Detect which cell encompasses the target text, then output its (X, Y) center coordinate. 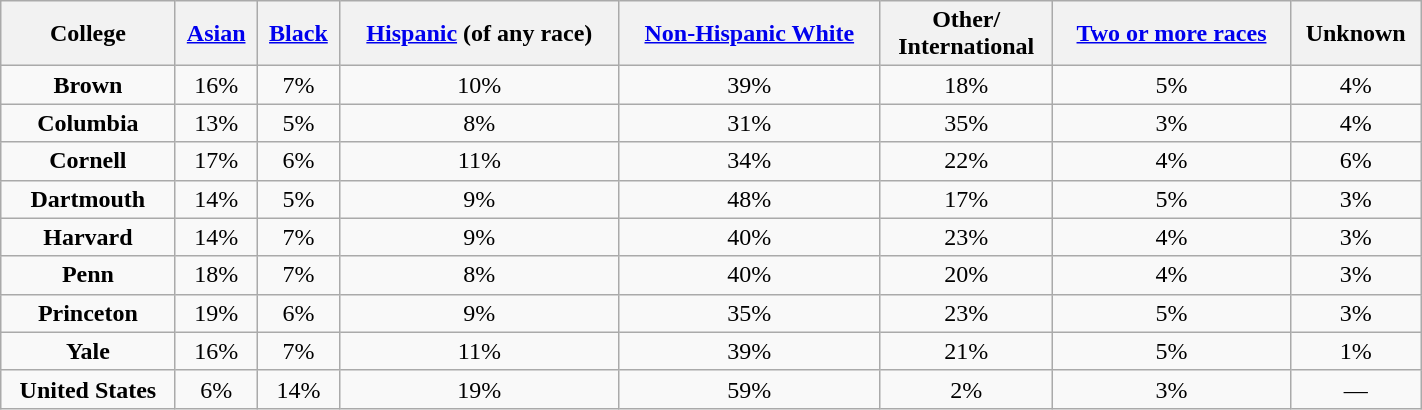
Unknown (1356, 34)
Hispanic (of any race) (480, 34)
22% (966, 161)
Dartmouth (88, 199)
Cornell (88, 161)
Black (298, 34)
Penn (88, 275)
20% (966, 275)
Other/International (966, 34)
Yale (88, 351)
Two or more races (1172, 34)
Asian (216, 34)
48% (749, 199)
59% (749, 389)
Non-Hispanic White (749, 34)
United States (88, 389)
21% (966, 351)
2% (966, 389)
13% (216, 123)
College (88, 34)
10% (480, 85)
1% (1356, 351)
31% (749, 123)
Columbia (88, 123)
— (1356, 389)
34% (749, 161)
Harvard (88, 237)
Brown (88, 85)
Princeton (88, 313)
